Locate the cell with the specified text and output its [x, y] center coordinate. 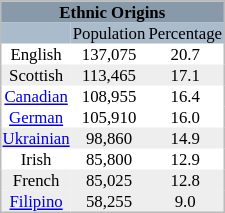
Scottish [36, 74]
12.9 [186, 158]
113,465 [109, 74]
17.1 [186, 74]
12.8 [186, 180]
Ethnic Origins [112, 12]
85,800 [109, 158]
Irish [36, 158]
English [36, 54]
Ukrainian [36, 138]
108,955 [109, 96]
French [36, 180]
Canadian [36, 96]
98,860 [109, 138]
85,025 [109, 180]
58,255 [109, 201]
16.0 [186, 116]
137,075 [109, 54]
Percentage [186, 32]
20.7 [186, 54]
Population [109, 32]
Filipino [36, 201]
16.4 [186, 96]
German [36, 116]
14.9 [186, 138]
105,910 [109, 116]
9.0 [186, 201]
